Identify which cell holds the provided text, then report its (X, Y) central coordinate. 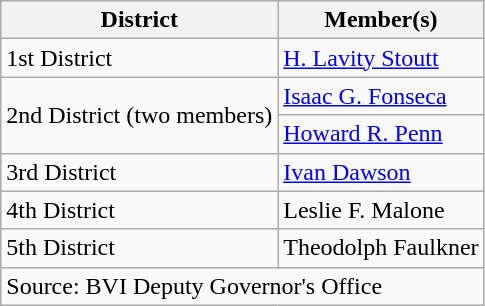
2nd District (two members) (140, 115)
Ivan Dawson (381, 172)
Source: BVI Deputy Governor's Office (242, 286)
Theodolph Faulkner (381, 248)
Member(s) (381, 20)
H. Lavity Stoutt (381, 58)
3rd District (140, 172)
1st District (140, 58)
5th District (140, 248)
District (140, 20)
Howard R. Penn (381, 134)
Isaac G. Fonseca (381, 96)
4th District (140, 210)
Leslie F. Malone (381, 210)
